Determine the (X, Y) coordinate at the center of the cell enclosing the given text.  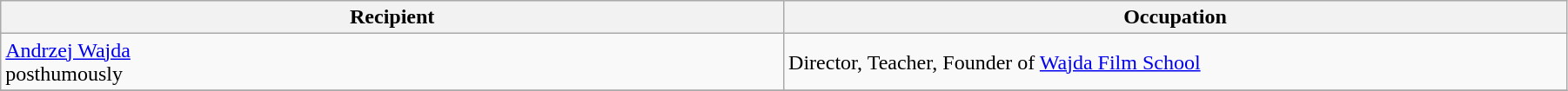
Occupation (1176, 17)
Director, Teacher, Founder of Wajda Film School (1176, 62)
Recipient (392, 17)
Andrzej Wajdaposthumously (392, 62)
